Detect which cell encompasses the target text, then output its (X, Y) center coordinate. 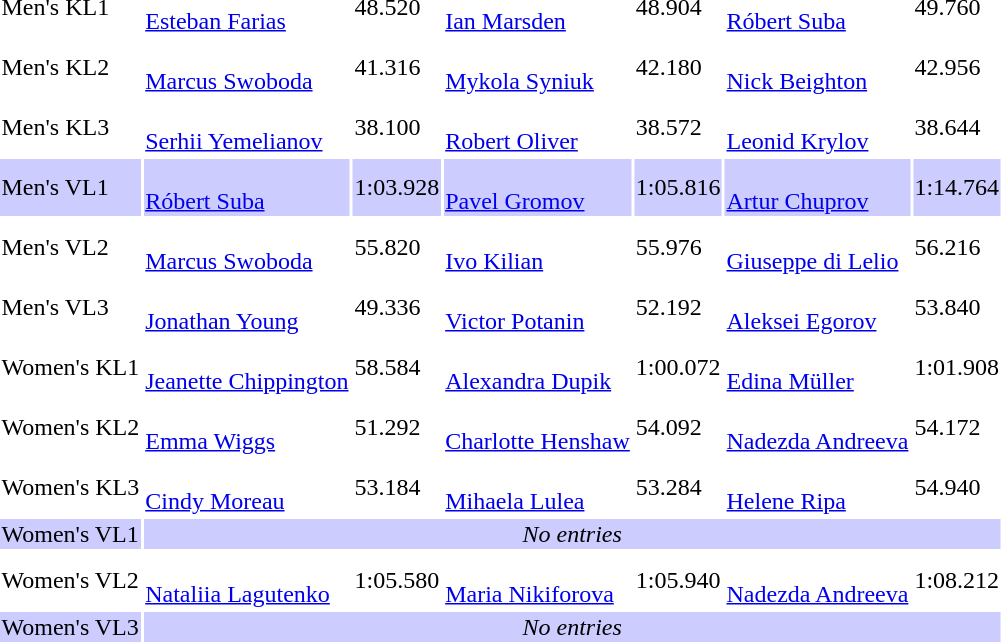
55.976 (678, 248)
Men's VL3 (70, 308)
Giuseppe di Lelio (818, 248)
1:14.764 (957, 188)
Jeanette Chippington (247, 368)
1:08.212 (957, 580)
1:05.580 (397, 580)
Mihaela Lulea (538, 488)
49.336 (397, 308)
Nataliia Lagutenko (247, 580)
55.820 (397, 248)
51.292 (397, 428)
53.184 (397, 488)
Jonathan Young (247, 308)
Emma Wiggs (247, 428)
54.092 (678, 428)
Serhii Yemelianov (247, 128)
Nick Beighton (818, 68)
38.572 (678, 128)
Alexandra Dupik (538, 368)
Ivo Kilian (538, 248)
Men's VL2 (70, 248)
42.956 (957, 68)
Women's VL2 (70, 580)
Women's KL2 (70, 428)
Victor Potanin (538, 308)
Women's VL3 (70, 627)
53.840 (957, 308)
Róbert Suba (247, 188)
Men's VL1 (70, 188)
Charlotte Henshaw (538, 428)
Maria Nikiforova (538, 580)
38.644 (957, 128)
Leonid Krylov (818, 128)
Pavel Gromov (538, 188)
Men's KL3 (70, 128)
1:05.816 (678, 188)
1:05.940 (678, 580)
42.180 (678, 68)
Mykola Syniuk (538, 68)
Robert Oliver (538, 128)
56.216 (957, 248)
1:00.072 (678, 368)
Cindy Moreau (247, 488)
41.316 (397, 68)
Helene Ripa (818, 488)
Edina Müller (818, 368)
Women's VL1 (70, 534)
Women's KL3 (70, 488)
38.100 (397, 128)
Women's KL1 (70, 368)
52.192 (678, 308)
1:01.908 (957, 368)
Aleksei Egorov (818, 308)
53.284 (678, 488)
Artur Chuprov (818, 188)
54.940 (957, 488)
54.172 (957, 428)
58.584 (397, 368)
1:03.928 (397, 188)
Men's KL2 (70, 68)
